Return the (x, y) coordinate for the center point of the cell that contains the specified text.  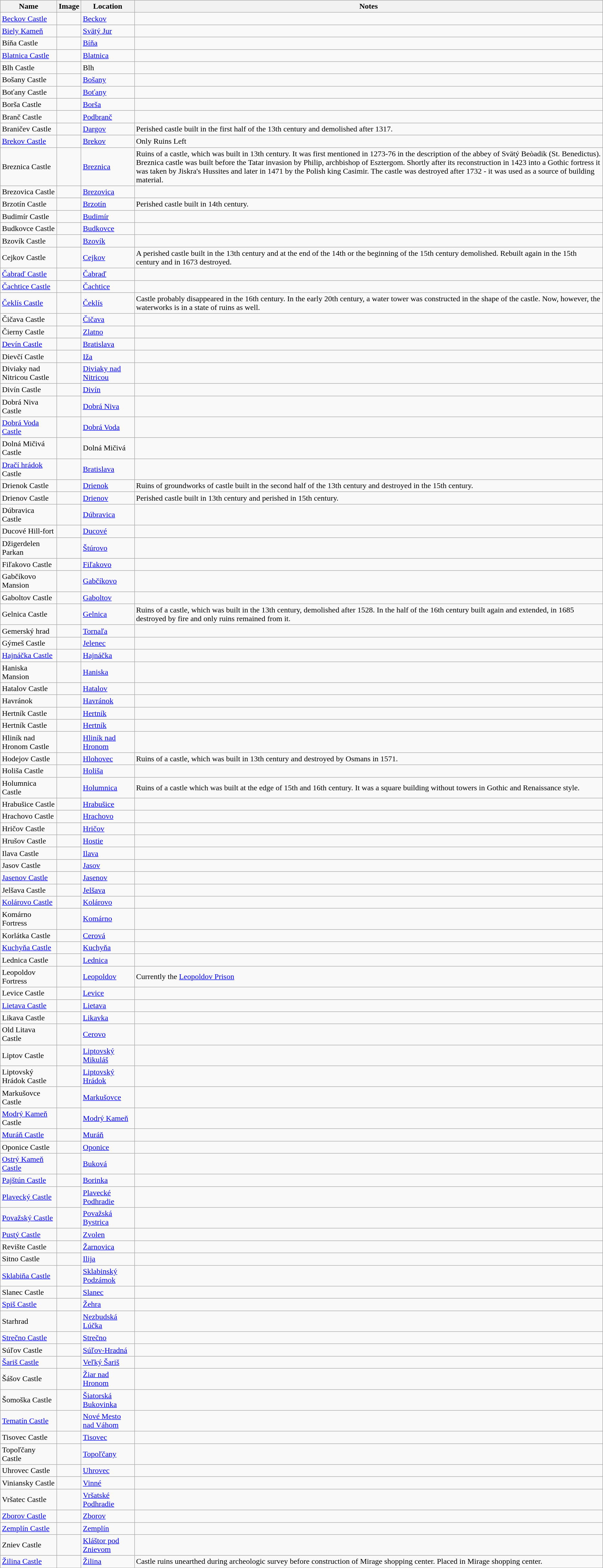
Bzovík Castle (29, 241)
Markušovce Castle (29, 1097)
Žarnovica (108, 1247)
Cerovo (108, 1034)
Jasov Castle (29, 865)
Zborov Castle (29, 1516)
Svätý Jur (108, 31)
Likava Castle (29, 1018)
Dračí hrádok Castle (29, 469)
Hatalov Castle (29, 689)
Hajnáčka Castle (29, 655)
Čabraď (108, 274)
Štúrovo (108, 548)
Gýmeš Castle (29, 643)
Ilija (108, 1259)
Hrachovo Castle (29, 816)
Sklabiňa Castle (29, 1276)
Perished castle built in 13th century and perished in 15th century. (368, 498)
Hlohovec (108, 759)
Kuchyňa (108, 948)
Blatnica Castle (29, 55)
Budkovce Castle (29, 229)
Topoľčany Castle (29, 1454)
Plavecké Podhradie (108, 1197)
Čeklís Castle (29, 303)
Fiľakovo (108, 564)
Diviaky nad Nitricou (108, 373)
Gelnica (108, 614)
Holiša (108, 771)
Strečno Castle (29, 1338)
Uhrovec (108, 1471)
Brezovica Castle (29, 192)
Old Litava Castle (29, 1034)
Liptov Castle (29, 1055)
Hrachovo (108, 816)
Viniansky Castle (29, 1483)
Liptovský Hrádok Castle (29, 1076)
Ducové Hill-fort (29, 531)
Blh Castle (29, 68)
Gemerský hrad (29, 631)
Zemplín Castle (29, 1528)
Gabčíkovo (108, 581)
Budimír (108, 216)
Dobrá Niva Castle (29, 406)
Cerová (108, 936)
Džigerdelen Parkan (29, 548)
Jasenov (108, 878)
Nezbudská Lúčka (108, 1321)
Čeklís (108, 303)
Čičava Castle (29, 320)
Bošany (108, 80)
Lietava Castle (29, 1005)
Tisovec (108, 1438)
Buková (108, 1164)
Uhrovec Castle (29, 1471)
Liptovský Hrádok (108, 1076)
Brekov (108, 141)
Drienok Castle (29, 486)
Čachtice (108, 286)
Boťany Castle (29, 92)
Dolná Mičivá (108, 448)
Jelšava Castle (29, 890)
Budkovce (108, 229)
Brzotín Castle (29, 204)
Ducové (108, 531)
Zvolen (108, 1235)
Blatnica (108, 55)
Ilava Castle (29, 853)
Tematín Castle (29, 1421)
Bzovík (108, 241)
Nové Mesto nad Váhom (108, 1421)
Leopoldov (108, 977)
Branč Castle (29, 117)
Považský Castle (29, 1218)
Šariš Castle (29, 1362)
Biely Kameň (29, 31)
Borinka (108, 1180)
Dobrá Voda Castle (29, 427)
Komárno (108, 919)
Drienov (108, 498)
Bíňa (108, 43)
Spiš Castle (29, 1304)
Jelšava (108, 890)
Súľov Castle (29, 1350)
Dargov (108, 129)
Borša Castle (29, 104)
Vršatské Podhradie (108, 1499)
Gabčíkovo Mansion (29, 581)
Podbranč (108, 117)
Drienok (108, 486)
Bošany Castle (29, 80)
Hrabušice (108, 804)
Modrý Kameň (108, 1118)
Hričov Castle (29, 829)
Tornaľa (108, 631)
Brzotín (108, 204)
Perished castle built in the first half of the 13th century and demolished after 1317. (368, 129)
Oponice Castle (29, 1147)
Dobrá Voda (108, 427)
Hliník nad Hronom (108, 742)
Ilava (108, 853)
Topoľčany (108, 1454)
Gelnica Castle (29, 614)
Zniev Castle (29, 1545)
Lednica Castle (29, 960)
Čičava (108, 320)
Iža (108, 356)
Hajnáčka (108, 655)
Kolárovo Castle (29, 902)
Pustý Castle (29, 1235)
Holiša Castle (29, 771)
Notes (368, 6)
Vinné (108, 1483)
Holumnica Castle (29, 787)
Location (108, 6)
Cejkov (108, 258)
Levice (108, 993)
Haniska Mansion (29, 672)
Zemplín (108, 1528)
Šášov Castle (29, 1379)
Dúbravica (108, 515)
Šiatorská Bukovinka (108, 1400)
Liptovský Mikuláš (108, 1055)
Zlatno (108, 332)
Perished castle built in 14th century. (368, 204)
Blh (108, 68)
Revište Castle (29, 1247)
Dolná Mičivá Castle (29, 448)
Lednica (108, 960)
Brezovica (108, 192)
Hrušov Castle (29, 841)
Muráň (108, 1135)
Breznica Castle (29, 167)
Ruins of groundworks of castle built in the second half of the 13th century and destroyed in the 15th century. (368, 486)
Komárno Fortress (29, 919)
Sklabinský Podzámok (108, 1276)
Muráň Castle (29, 1135)
Čabraď Castle (29, 274)
Jelenec (108, 643)
Kláštor pod Znievom (108, 1545)
Dobrá Niva (108, 406)
Hodejov Castle (29, 759)
Kolárovo (108, 902)
Currently the Leopoldov Prison (368, 977)
Vršatec Castle (29, 1499)
Only Ruins Left (368, 141)
Leopoldov Fortress (29, 977)
Borša (108, 104)
Hatalov (108, 689)
Hričov (108, 829)
Levice Castle (29, 993)
Beckov (108, 19)
Jasenov Castle (29, 878)
Korlátka Castle (29, 936)
Sitno Castle (29, 1259)
Divín Castle (29, 390)
Markušovce (108, 1097)
Name (29, 6)
Dúbravica Castle (29, 515)
Hostie (108, 841)
Ostrý Kameň Castle (29, 1164)
Likavka (108, 1018)
Divín (108, 390)
Gaboltov Castle (29, 598)
Braničev Castle (29, 129)
Súľov-Hradná (108, 1350)
Žiar nad Hronom (108, 1379)
Tisovec Castle (29, 1438)
Gaboltov (108, 598)
Žilina (108, 1562)
Modrý Kameň Castle (29, 1118)
Oponice (108, 1147)
Cejkov Castle (29, 258)
Diviaky nad Nitricou Castle (29, 373)
Čachtice Castle (29, 286)
Šomoška Castle (29, 1400)
Slanec Castle (29, 1292)
Boťany (108, 92)
Považská Bystrica (108, 1218)
Hliník nad Hronom Castle (29, 742)
Hrabušice Castle (29, 804)
Plavecký Castle (29, 1197)
Holumnica (108, 787)
Jasov (108, 865)
Žehra (108, 1304)
Zborov (108, 1516)
Breznica (108, 167)
Kuchyňa Castle (29, 948)
Image (69, 6)
Lietava (108, 1005)
Beckov Castle (29, 19)
Haniska (108, 672)
Veľký Šariš (108, 1362)
Fiľakovo Castle (29, 564)
Brekov Castle (29, 141)
Ruins of a castle, which was built in 13th century and destroyed by Osmans in 1571. (368, 759)
Budimír Castle (29, 216)
Castle ruins unearthed during archeologic survey before construction of Mirage shopping center. Placed in Mirage shopping center. (368, 1562)
Drienov Castle (29, 498)
Devín Castle (29, 344)
Slanec (108, 1292)
Pajštún Castle (29, 1180)
Žilina Castle (29, 1562)
Dievčí Castle (29, 356)
Ruins of a castle which was built at the edge of 15th and 16th century. It was a square building without towers in Gothic and Renaissance style. (368, 787)
Starhrad (29, 1321)
Strečno (108, 1338)
Čierny Castle (29, 332)
Bíňa Castle (29, 43)
